Pinpoint the cell where the given text exists, returning its (X, Y) midpoint coordinate. 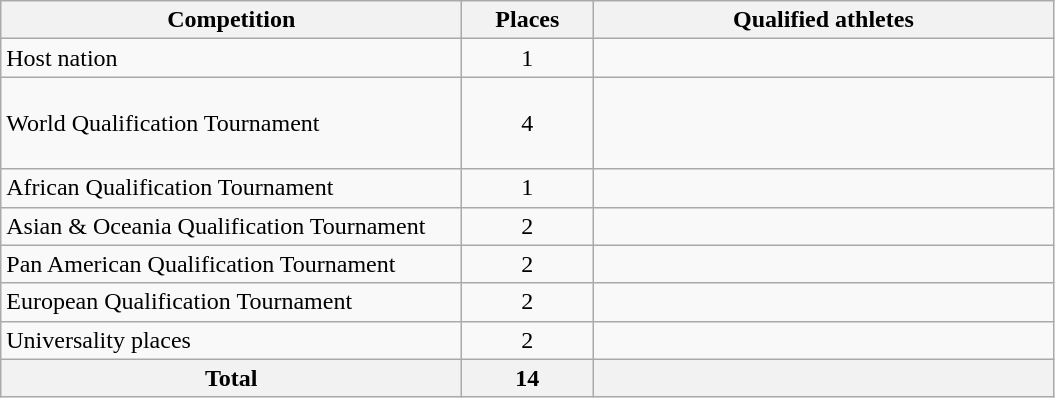
14 (528, 378)
World Qualification Tournament (232, 123)
Total (232, 378)
Universality places (232, 340)
Host nation (232, 58)
Competition (232, 20)
Places (528, 20)
Asian & Oceania Qualification Tournament (232, 226)
4 (528, 123)
Qualified athletes (824, 20)
African Qualification Tournament (232, 188)
European Qualification Tournament (232, 302)
Pan American Qualification Tournament (232, 264)
